Extract the (x, y) coordinate from the center of the cell holding the provided text.  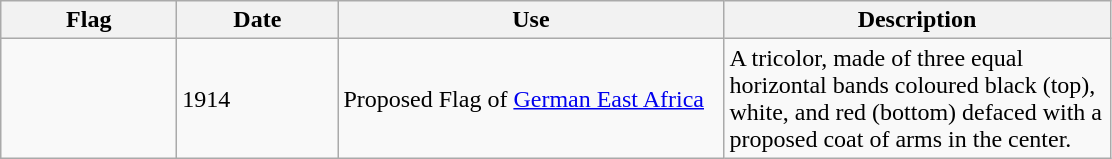
Description (917, 20)
Flag (89, 20)
Proposed Flag of German East Africa (531, 98)
Date (258, 20)
A tricolor, made of three equal horizontal bands coloured black (top), white, and red (bottom) defaced with a proposed coat of arms in the center. (917, 98)
1914 (258, 98)
Use (531, 20)
